Determine the (X, Y) coordinate at the center of the cell enclosing the given text.  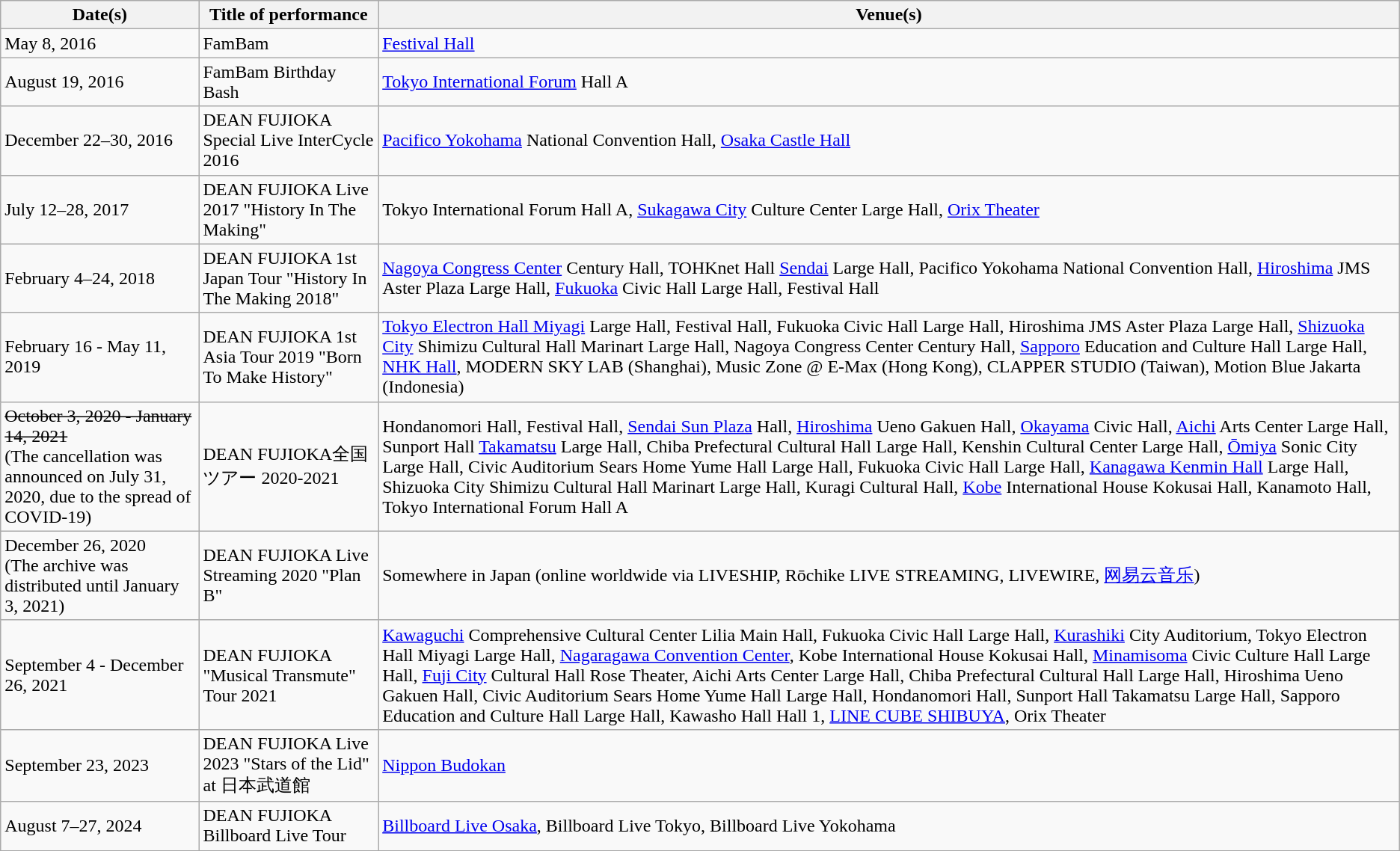
September 23, 2023 (100, 766)
Pacifico Yokohama National Convention Hall, Osaka Castle Hall (889, 141)
DEAN FUJIOKA 1st Asia Tour 2019 "Born To Make History" (289, 357)
Date(s) (100, 15)
DEAN FUJIOKA 1st Japan Tour "History In The Making 2018" (289, 278)
August 19, 2016 (100, 82)
Tokyo International Forum Hall A (889, 82)
July 12–28, 2017 (100, 209)
DEAN FUJIOKA Live 2023 "Stars of the Lid" at 日本武道館 (289, 766)
September 4 - December 26, 2021 (100, 675)
August 7–27, 2024 (100, 826)
May 8, 2016 (100, 43)
Festival Hall (889, 43)
DEAN FUJIOKA Billboard Live Tour (289, 826)
December 22–30, 2016 (100, 141)
October 3, 2020 - January 14, 2021(The cancellation was announced on July 31, 2020, due to the spread of COVID-19) (100, 467)
DEAN FUJIOKA Special Live InterCycle 2016 (289, 141)
DEAN FUJIOKA Live 2017 "History In The Making" (289, 209)
FamBam Birthday Bash (289, 82)
Billboard Live Osaka, Billboard Live Tokyo, Billboard Live Yokohama (889, 826)
Venue(s) (889, 15)
DEAN FUJIOKA Live Streaming 2020 "Plan B" (289, 576)
Somewhere in Japan (online worldwide via LIVESHIP, Rōchike LIVE STREAMING, LIVEWIRE, 网易云音乐) (889, 576)
Nippon Budokan (889, 766)
FamBam (289, 43)
February 16 - May 11, 2019 (100, 357)
DEAN FUJIOKA全国ツアー 2020-2021 (289, 467)
December 26, 2020(The archive was distributed until January 3, 2021) (100, 576)
February 4–24, 2018 (100, 278)
Tokyo International Forum Hall A, Sukagawa City Culture Center Large Hall, Orix Theater (889, 209)
DEAN FUJIOKA "Musical Transmute" Tour 2021 (289, 675)
Title of performance (289, 15)
